Locate the cell with the specified text and output its (X, Y) center coordinate. 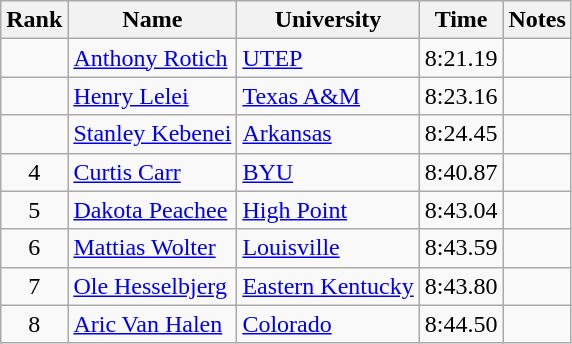
Texas A&M (328, 96)
Eastern Kentucky (328, 286)
8:40.87 (461, 172)
Stanley Kebenei (152, 134)
University (328, 20)
8:43.04 (461, 210)
Colorado (328, 324)
8:21.19 (461, 58)
8:44.50 (461, 324)
8 (34, 324)
Time (461, 20)
Rank (34, 20)
Aric Van Halen (152, 324)
8:24.45 (461, 134)
Henry Lelei (152, 96)
Arkansas (328, 134)
Ole Hesselbjerg (152, 286)
8:43.59 (461, 248)
Dakota Peachee (152, 210)
5 (34, 210)
4 (34, 172)
Mattias Wolter (152, 248)
Name (152, 20)
Notes (537, 20)
Anthony Rotich (152, 58)
8:43.80 (461, 286)
BYU (328, 172)
6 (34, 248)
Louisville (328, 248)
8:23.16 (461, 96)
7 (34, 286)
Curtis Carr (152, 172)
High Point (328, 210)
UTEP (328, 58)
